Determine the (x, y) coordinate at the center of the cell enclosing the given text.  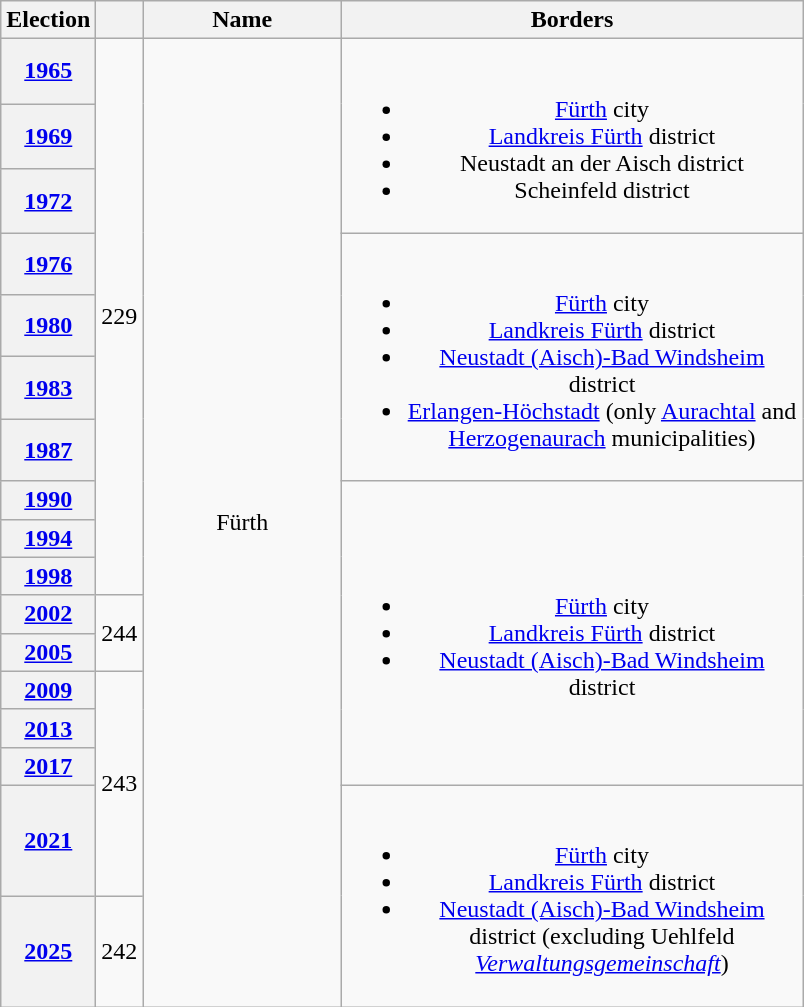
Borders (572, 20)
2009 (48, 690)
2005 (48, 652)
242 (120, 952)
Name (242, 20)
1994 (48, 538)
2002 (48, 614)
2025 (48, 952)
1976 (48, 264)
1990 (48, 500)
243 (120, 784)
1983 (48, 388)
Fürth cityLandkreis Fürth districtNeustadt (Aisch)-Bad Windsheim districtErlangen-Höchstadt (only Aurachtal and Herzogenaurach municipalities) (572, 357)
229 (120, 317)
1965 (48, 72)
1998 (48, 576)
Fürth (242, 523)
1972 (48, 200)
1969 (48, 136)
Fürth cityLandkreis Fürth districtNeustadt (Aisch)-Bad Windsheim district (572, 633)
Fürth cityLandkreis Fürth districtNeustadt (Aisch)-Bad Windsheim district (excluding Uehlfeld Verwaltungsgemeinschaft) (572, 896)
1980 (48, 326)
244 (120, 633)
1987 (48, 450)
2013 (48, 728)
Fürth cityLandkreis Fürth districtNeustadt an der Aisch districtScheinfeld district (572, 136)
2017 (48, 766)
Election (48, 20)
2021 (48, 840)
